Scan for the cell matching the given text and deliver its (X, Y) coordinate at center. 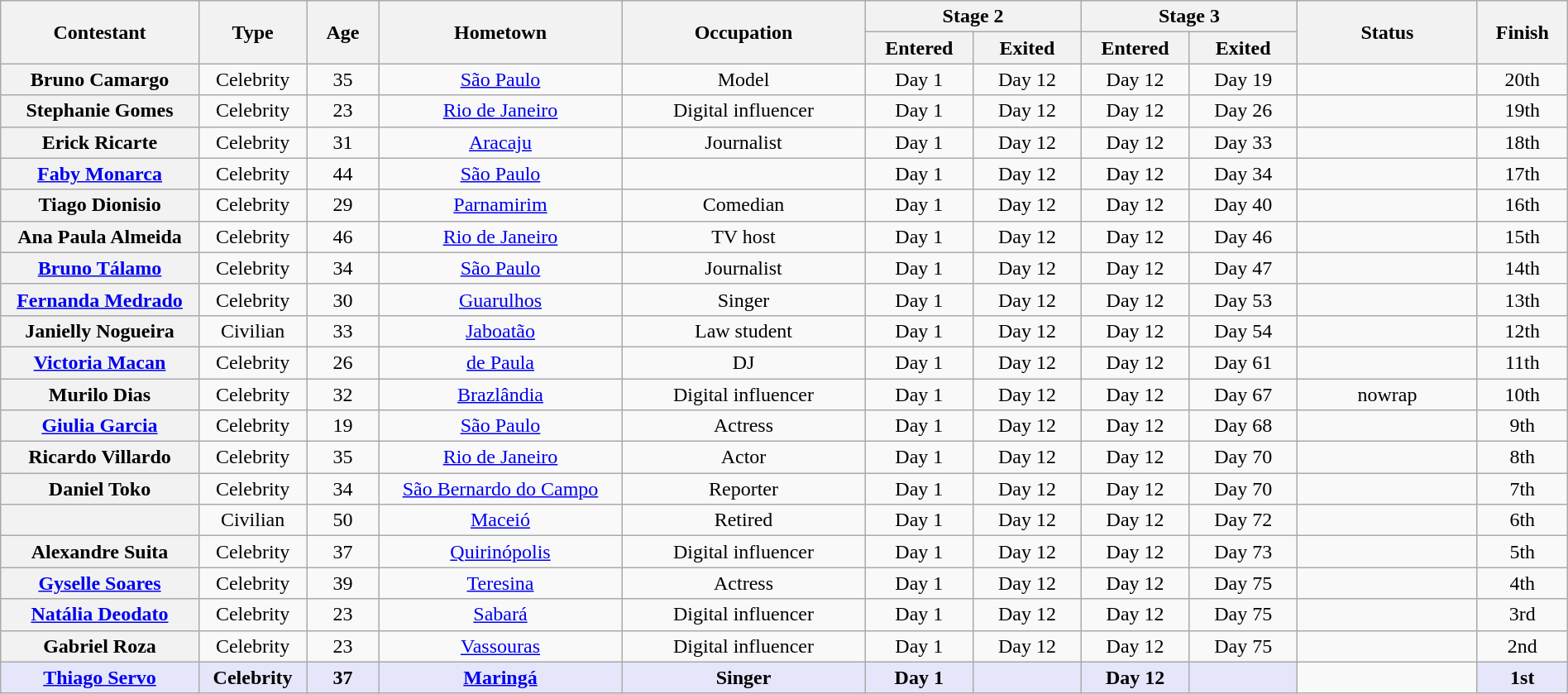
Giulia Garcia (100, 426)
Erick Ricarte (100, 142)
39 (342, 583)
9th (1522, 426)
Stephanie Gomes (100, 111)
Day 33 (1244, 142)
Stage 2 (973, 17)
Stage 3 (1189, 17)
Type (253, 32)
46 (342, 237)
Day 19 (1244, 79)
Day 53 (1244, 299)
Day 34 (1244, 174)
14th (1522, 268)
Occupation (743, 32)
Victoria Macan (100, 362)
Day 61 (1244, 362)
Gyselle Soares (100, 583)
Day 26 (1244, 111)
20th (1522, 79)
Faby Monarca (100, 174)
Day 73 (1244, 552)
16th (1522, 205)
Day 40 (1244, 205)
Fernanda Medrado (100, 299)
Brazlândia (500, 395)
13th (1522, 299)
19th (1522, 111)
Alexandre Suita (100, 552)
3rd (1522, 615)
17th (1522, 174)
Age (342, 32)
Parnamirim (500, 205)
6th (1522, 520)
Reporter (743, 489)
31 (342, 142)
Status (1388, 32)
São Bernardo do Campo (500, 489)
Sabará (500, 615)
Comedian (743, 205)
Bruno Tálamo (100, 268)
44 (342, 174)
Daniel Toko (100, 489)
4th (1522, 583)
Jaboatão (500, 331)
Finish (1522, 32)
12th (1522, 331)
7th (1522, 489)
Day 68 (1244, 426)
Teresina (500, 583)
Day 67 (1244, 395)
8th (1522, 457)
5th (1522, 552)
Janielly Nogueira (100, 331)
Quirinópolis (500, 552)
DJ (743, 362)
Law student (743, 331)
Day 72 (1244, 520)
de Paula (500, 362)
15th (1522, 237)
Natália Deodato (100, 615)
19 (342, 426)
Hometown (500, 32)
Day 54 (1244, 331)
2nd (1522, 646)
TV host (743, 237)
Day 47 (1244, 268)
1st (1522, 677)
Retired (743, 520)
Maceió (500, 520)
Ricardo Villardo (100, 457)
Gabriel Roza (100, 646)
Aracaju (500, 142)
Guarulhos (500, 299)
10th (1522, 395)
Contestant (100, 32)
Vassouras (500, 646)
Actor (743, 457)
29 (342, 205)
Murilo Dias (100, 395)
Tiago Dionisio (100, 205)
11th (1522, 362)
18th (1522, 142)
32 (342, 395)
26 (342, 362)
Maringá (500, 677)
Model (743, 79)
50 (342, 520)
33 (342, 331)
30 (342, 299)
Thiago Servo (100, 677)
Ana Paula Almeida (100, 237)
nowrap (1388, 395)
Bruno Camargo (100, 79)
Day 46 (1244, 237)
